Detect which cell encompasses the target text, then output its [x, y] center coordinate. 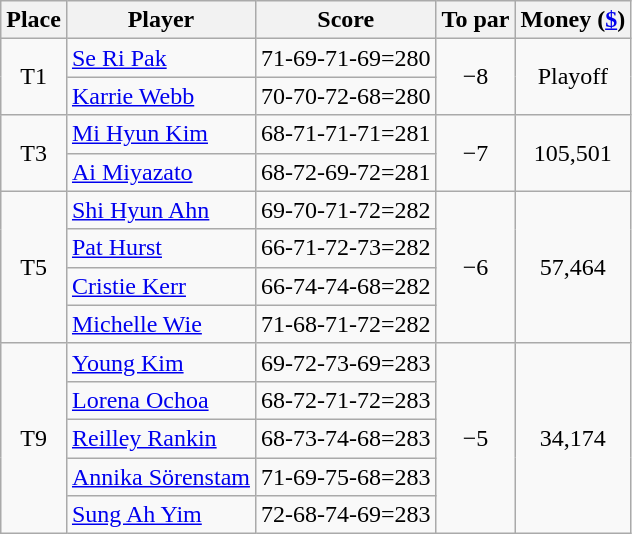
Michelle Wie [160, 324]
71-69-71-69=280 [346, 58]
Annika Sörenstam [160, 477]
57,464 [573, 267]
68-73-74-68=283 [346, 438]
69-70-71-72=282 [346, 210]
T9 [34, 438]
105,501 [573, 153]
Playoff [573, 77]
−8 [476, 77]
Place [34, 20]
66-71-72-73=282 [346, 248]
70-70-72-68=280 [346, 96]
Player [160, 20]
66-74-74-68=282 [346, 286]
68-71-71-71=281 [346, 134]
Lorena Ochoa [160, 400]
72-68-74-69=283 [346, 515]
68-72-71-72=283 [346, 400]
71-68-71-72=282 [346, 324]
Karrie Webb [160, 96]
Se Ri Pak [160, 58]
T1 [34, 77]
Sung Ah Yim [160, 515]
To par [476, 20]
T3 [34, 153]
34,174 [573, 438]
71-69-75-68=283 [346, 477]
Shi Hyun Ahn [160, 210]
Reilley Rankin [160, 438]
T5 [34, 267]
−5 [476, 438]
Young Kim [160, 362]
Mi Hyun Kim [160, 134]
69-72-73-69=283 [346, 362]
Pat Hurst [160, 248]
−7 [476, 153]
Score [346, 20]
Ai Miyazato [160, 172]
Cristie Kerr [160, 286]
Money ($) [573, 20]
−6 [476, 267]
68-72-69-72=281 [346, 172]
